Return the (X, Y) coordinate for the center point of the cell that contains the specified text.  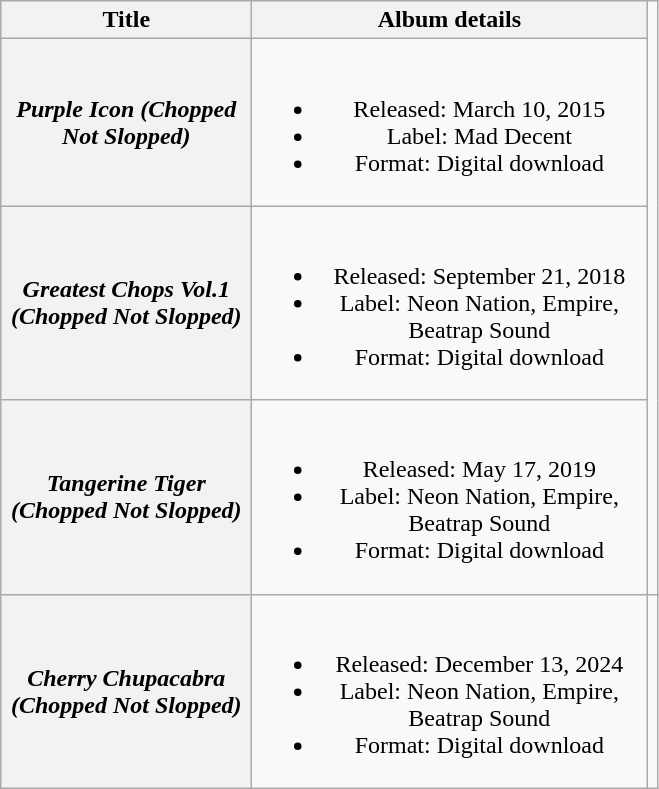
Released: May 17, 2019Label: Neon Nation, Empire, Beatrap SoundFormat: Digital download (450, 497)
Purple Icon (Chopped Not Slopped) (126, 122)
Greatest Chops Vol.1 (Chopped Not Slopped) (126, 303)
Released: December 13, 2024Label: Neon Nation, Empire, Beatrap SoundFormat: Digital download (450, 691)
Released: March 10, 2015Label: Mad DecentFormat: Digital download (450, 122)
Cherry Chupacabra (Chopped Not Slopped) (126, 691)
Released: September 21, 2018Label: Neon Nation, Empire, Beatrap SoundFormat: Digital download (450, 303)
Album details (450, 20)
Title (126, 20)
Tangerine Tiger (Chopped Not Slopped) (126, 497)
